Provide the [x, y] coordinate of the cell's center where the given text is located.  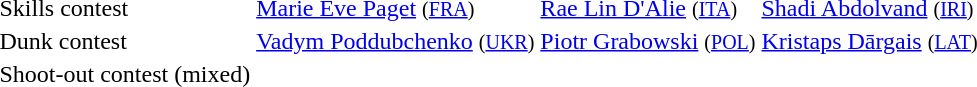
Vadym Poddubchenko (UKR) [396, 41]
Piotr Grabowski (POL) [648, 41]
